Output the (X, Y) coordinate of the center of the cell containing the given text.  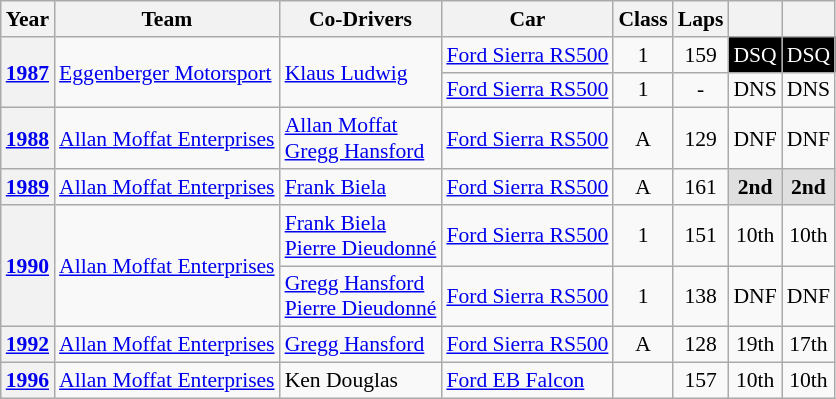
1989 (28, 187)
1988 (28, 138)
1987 (28, 72)
Ken Douglas (361, 381)
Laps (701, 19)
129 (701, 138)
Car (527, 19)
138 (701, 296)
Class (642, 19)
Frank Biela (361, 187)
Frank Biela Pierre Dieudonné (361, 236)
17th (808, 345)
157 (701, 381)
161 (701, 187)
Gregg Hansford (361, 345)
151 (701, 236)
1990 (28, 266)
Co-Drivers (361, 19)
159 (701, 55)
Allan Moffat Gregg Hansford (361, 138)
1996 (28, 381)
Ford EB Falcon (527, 381)
Team (167, 19)
Eggenberger Motorsport (167, 72)
1992 (28, 345)
Klaus Ludwig (361, 72)
Gregg Hansford Pierre Dieudonné (361, 296)
Year (28, 19)
128 (701, 345)
19th (754, 345)
- (701, 90)
